Return (x, y) of the center of cell containing provided text 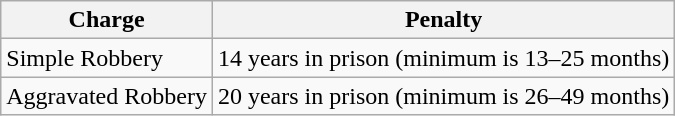
Simple Robbery (107, 58)
Aggravated Robbery (107, 96)
20 years in prison (minimum is 26–49 months) (443, 96)
Penalty (443, 20)
14 years in prison (minimum is 13–25 months) (443, 58)
Charge (107, 20)
